Locate the cell with the specified text and output its (X, Y) center coordinate. 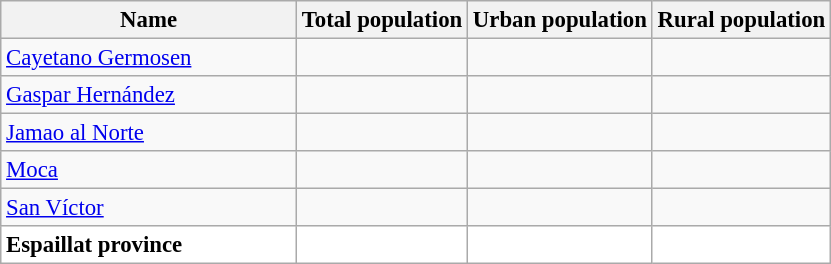
Jamao al Norte (149, 133)
Espaillat province (149, 245)
Gaspar Hernández (149, 95)
Total population (382, 20)
San Víctor (149, 208)
Cayetano Germosen (149, 58)
Name (149, 20)
Rural population (741, 20)
Urban population (560, 20)
Moca (149, 170)
